Determine the (X, Y) coordinate at the center of the cell enclosing the given text.  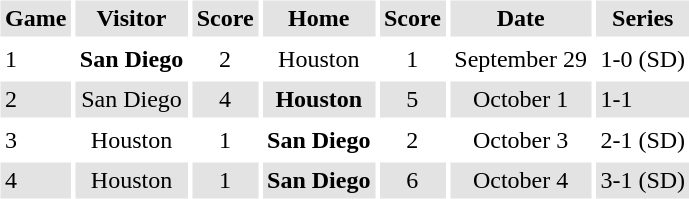
3 (35, 140)
Game (35, 18)
Home (319, 18)
October 4 (521, 180)
Date (521, 18)
September 29 (521, 59)
6 (412, 180)
October 3 (521, 140)
October 1 (521, 100)
5 (412, 100)
Visitor (131, 18)
